Detect which cell encompasses the target text, then output its [x, y] center coordinate. 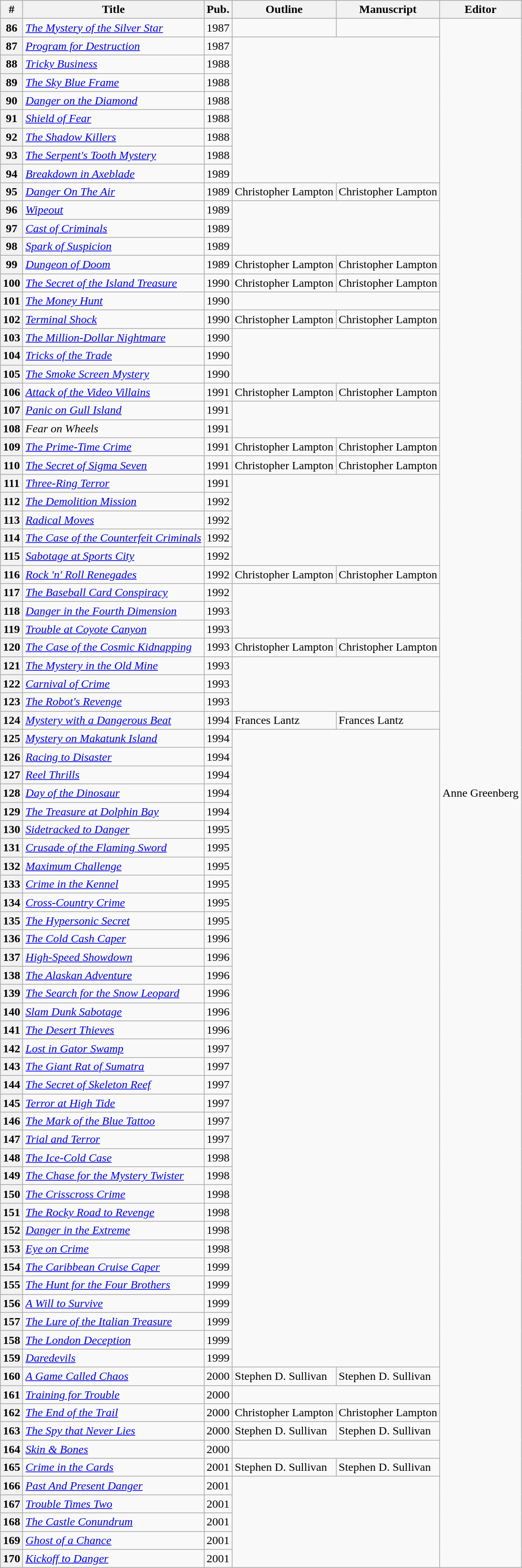
The Spy that Never Lies [113, 1431]
111 [11, 483]
The Giant Rat of Sumatra [113, 1066]
95 [11, 192]
141 [11, 1030]
The Smoke Screen Mystery [113, 374]
130 [11, 830]
The Mark of the Blue Tattoo [113, 1121]
104 [11, 356]
# [11, 10]
109 [11, 447]
94 [11, 173]
151 [11, 1212]
Breakdown in Axeblade [113, 173]
The End of the Trail [113, 1413]
118 [11, 611]
Trouble Times Two [113, 1504]
Danger on the Diamond [113, 101]
Eye on Crime [113, 1249]
110 [11, 465]
Manuscript [388, 10]
Danger in the Fourth Dimension [113, 611]
The Prime-Time Crime [113, 447]
Dungeon of Doom [113, 265]
124 [11, 720]
Shield of Fear [113, 119]
The Secret of Sigma Seven [113, 465]
163 [11, 1431]
The Rocky Road to Revenge [113, 1212]
154 [11, 1267]
High-Speed Showdown [113, 957]
100 [11, 283]
138 [11, 975]
146 [11, 1121]
159 [11, 1358]
Panic on Gull Island [113, 410]
Fear on Wheels [113, 429]
113 [11, 519]
A Will to Survive [113, 1303]
149 [11, 1176]
87 [11, 46]
135 [11, 921]
169 [11, 1540]
The Desert Thieves [113, 1030]
The Robot's Revenge [113, 702]
158 [11, 1340]
167 [11, 1504]
119 [11, 629]
The Crisscross Crime [113, 1194]
Training for Trouble [113, 1395]
The Castle Conundrum [113, 1522]
Sabotage at Sports City [113, 556]
142 [11, 1048]
Reel Thrills [113, 775]
Danger in the Extreme [113, 1230]
The Ice-Cold Case [113, 1158]
Kickoff to Danger [113, 1558]
Three-Ring Terror [113, 483]
Rock 'n' Roll Renegades [113, 575]
148 [11, 1158]
Lost in Gator Swamp [113, 1048]
Crime in the Kennel [113, 884]
121 [11, 666]
Trial and Terror [113, 1139]
Outline [284, 10]
Tricks of the Trade [113, 356]
102 [11, 319]
92 [11, 137]
101 [11, 301]
125 [11, 738]
89 [11, 82]
137 [11, 957]
Program for Destruction [113, 46]
The Case of the Cosmic Kidnapping [113, 647]
Maximum Challenge [113, 866]
Spark of Suspicion [113, 247]
Daredevils [113, 1358]
Terror at High Tide [113, 1103]
105 [11, 374]
Mystery with a Dangerous Beat [113, 720]
131 [11, 848]
The Case of the Counterfeit Criminals [113, 538]
The London Deception [113, 1340]
168 [11, 1522]
The Million-Dollar Nightmare [113, 338]
107 [11, 410]
Past And Present Danger [113, 1486]
Slam Dunk Sabotage [113, 1012]
114 [11, 538]
93 [11, 155]
The Treasure at Dolphin Bay [113, 812]
103 [11, 338]
161 [11, 1395]
143 [11, 1066]
134 [11, 902]
160 [11, 1376]
136 [11, 939]
153 [11, 1249]
Racing to Disaster [113, 756]
The Caribbean Cruise Caper [113, 1267]
Carnival of Crime [113, 684]
126 [11, 756]
98 [11, 247]
Danger On The Air [113, 192]
The Cold Cash Caper [113, 939]
The Secret of the Island Treasure [113, 283]
The Serpent's Tooth Mystery [113, 155]
The Mystery of the Silver Star [113, 28]
Crime in the Cards [113, 1467]
133 [11, 884]
117 [11, 593]
162 [11, 1413]
The Mystery in the Old Mine [113, 666]
127 [11, 775]
155 [11, 1285]
Anne Greenberg [480, 793]
116 [11, 575]
165 [11, 1467]
The Sky Blue Frame [113, 82]
122 [11, 684]
152 [11, 1230]
132 [11, 866]
150 [11, 1194]
157 [11, 1321]
Sidetracked to Danger [113, 830]
Cross-Country Crime [113, 902]
166 [11, 1486]
Editor [480, 10]
The Money Hunt [113, 301]
Ghost of a Chance [113, 1540]
170 [11, 1558]
The Lure of the Italian Treasure [113, 1321]
The Secret of Skeleton Reef [113, 1084]
The Alaskan Adventure [113, 975]
88 [11, 64]
97 [11, 228]
106 [11, 392]
123 [11, 702]
Crusade of the Flaming Sword [113, 848]
115 [11, 556]
Trouble at Coyote Canyon [113, 629]
90 [11, 101]
129 [11, 812]
139 [11, 993]
145 [11, 1103]
91 [11, 119]
The Hypersonic Secret [113, 921]
99 [11, 265]
The Chase for the Mystery Twister [113, 1176]
Wipeout [113, 210]
86 [11, 28]
Title [113, 10]
Attack of the Video Villains [113, 392]
112 [11, 501]
144 [11, 1084]
Cast of Criminals [113, 228]
The Search for the Snow Leopard [113, 993]
Mystery on Makatunk Island [113, 738]
128 [11, 793]
Terminal Shock [113, 319]
96 [11, 210]
164 [11, 1449]
120 [11, 647]
Radical Moves [113, 519]
Pub. [218, 10]
Tricky Business [113, 64]
156 [11, 1303]
The Shadow Killers [113, 137]
108 [11, 429]
A Game Called Chaos [113, 1376]
140 [11, 1012]
The Baseball Card Conspiracy [113, 593]
Day of the Dinosaur [113, 793]
The Hunt for the Four Brothers [113, 1285]
The Demolition Mission [113, 501]
Skin & Bones [113, 1449]
147 [11, 1139]
